Scan for the cell matching the given text and deliver its (X, Y) coordinate at center. 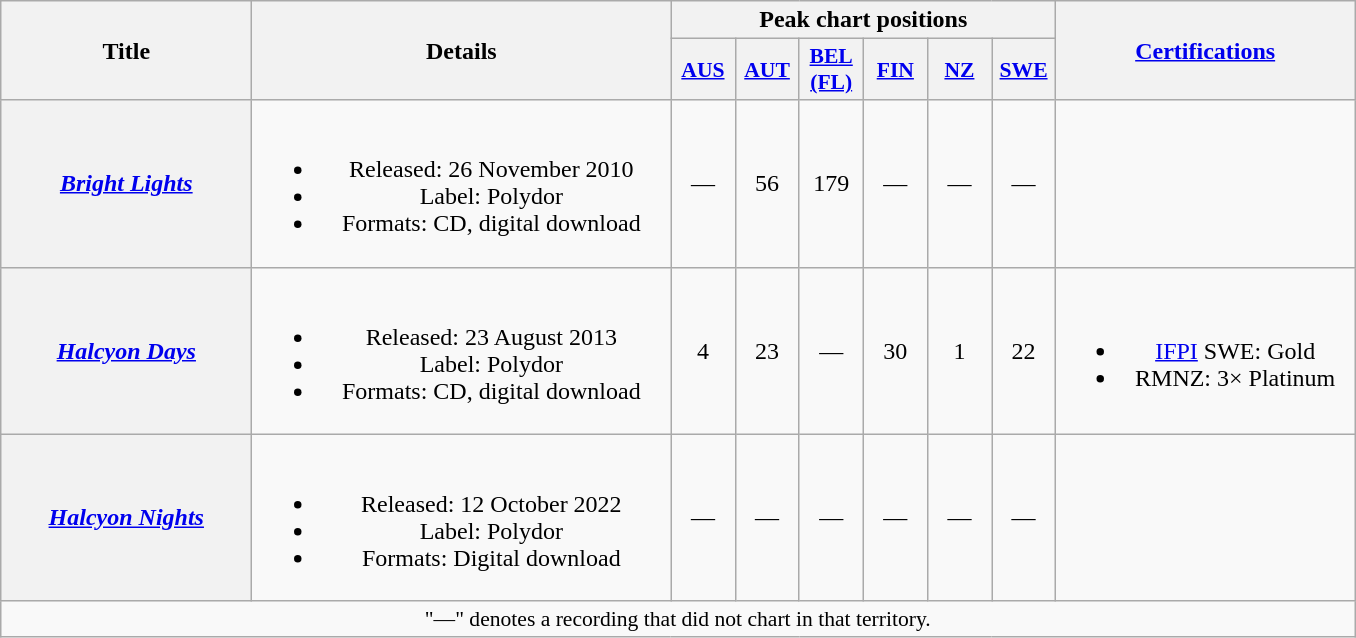
BEL(FL) (831, 70)
FIN (895, 70)
Details (462, 50)
AUS (703, 70)
23 (767, 350)
22 (1024, 350)
179 (831, 184)
56 (767, 184)
Released: 26 November 2010Label: PolydorFormats: CD, digital download (462, 184)
4 (703, 350)
AUT (767, 70)
Certifications (1206, 50)
Halcyon Nights (126, 518)
"—" denotes a recording that did not chart in that territory. (678, 619)
IFPI SWE: GoldRMNZ: 3× Platinum (1206, 350)
Released: 12 October 2022Label: PolydorFormats: Digital download (462, 518)
Halcyon Days (126, 350)
SWE (1024, 70)
30 (895, 350)
Released: 23 August 2013Label: PolydorFormats: CD, digital download (462, 350)
Peak chart positions (864, 20)
Title (126, 50)
1 (959, 350)
Bright Lights (126, 184)
NZ (959, 70)
